Identify which cell holds the provided text, then report its [X, Y] central coordinate. 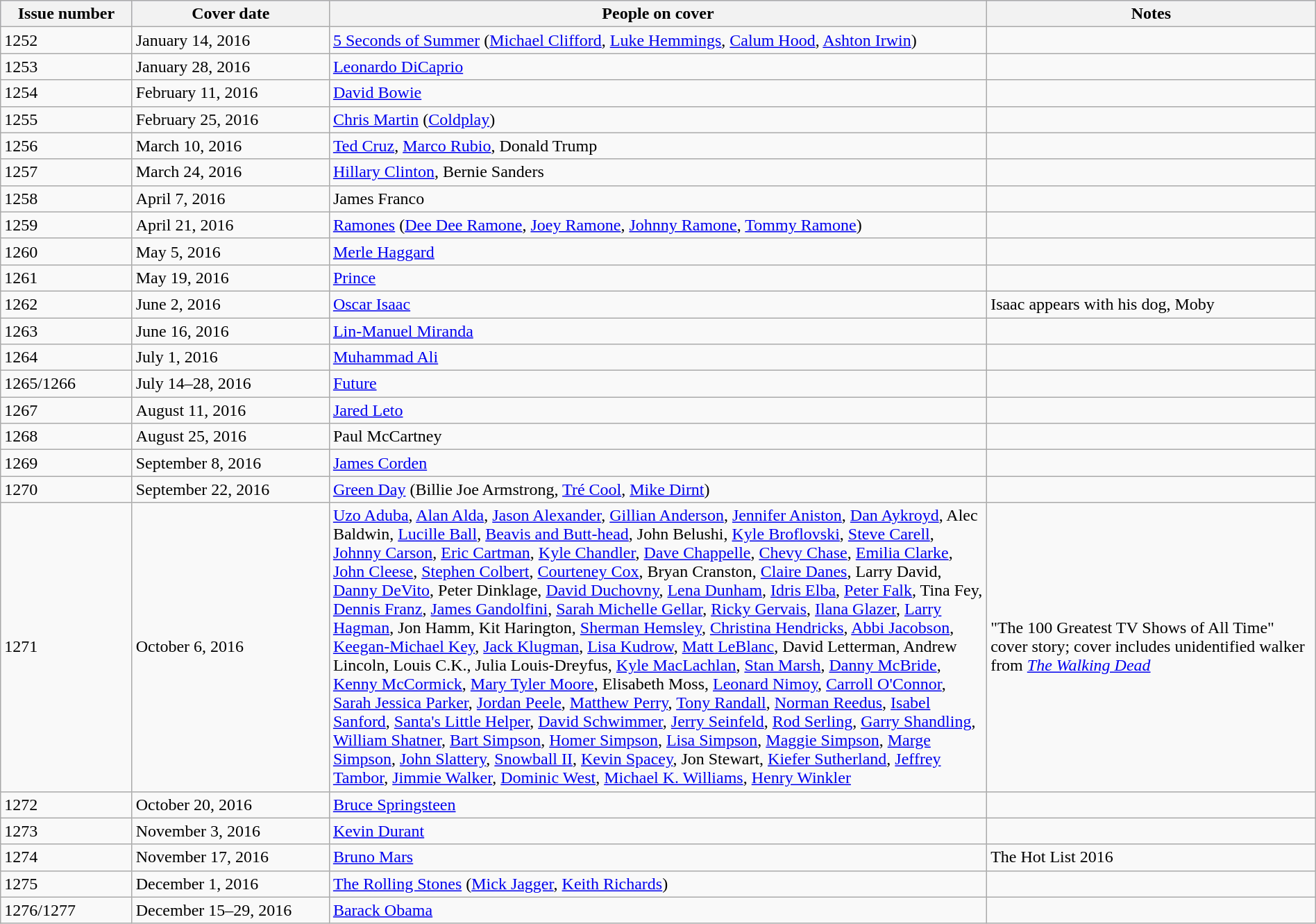
James Franco [658, 199]
1263 [67, 331]
People on cover [658, 14]
1252 [67, 40]
5 Seconds of Summer (Michael Clifford, Luke Hemmings, Calum Hood, Ashton Irwin) [658, 40]
Hillary Clinton, Bernie Sanders [658, 172]
Isaac appears with his dog, Moby [1151, 304]
1264 [67, 358]
1258 [67, 199]
Leonardo DiCaprio [658, 67]
Ted Cruz, Marco Rubio, Donald Trump [658, 146]
1257 [67, 172]
1268 [67, 437]
1272 [67, 805]
Kevin Durant [658, 831]
Prince [658, 278]
November 17, 2016 [230, 857]
March 24, 2016 [230, 172]
June 2, 2016 [230, 304]
1269 [67, 463]
January 14, 2016 [230, 40]
Bruce Springsteen [658, 805]
October 6, 2016 [230, 647]
1253 [67, 67]
February 11, 2016 [230, 93]
July 1, 2016 [230, 358]
"The 100 Greatest TV Shows of All Time" cover story; cover includes unidentified walker from The Walking Dead [1151, 647]
Barack Obama [658, 910]
Green Day (Billie Joe Armstrong, Tré Cool, Mike Dirnt) [658, 489]
August 25, 2016 [230, 437]
1273 [67, 831]
1261 [67, 278]
1260 [67, 251]
1256 [67, 146]
August 11, 2016 [230, 410]
January 28, 2016 [230, 67]
June 16, 2016 [230, 331]
1271 [67, 647]
December 1, 2016 [230, 884]
1274 [67, 857]
The Rolling Stones (Mick Jagger, Keith Richards) [658, 884]
September 8, 2016 [230, 463]
1255 [67, 119]
April 7, 2016 [230, 199]
December 15–29, 2016 [230, 910]
November 3, 2016 [230, 831]
1275 [67, 884]
Jared Leto [658, 410]
Chris Martin (Coldplay) [658, 119]
Lin-Manuel Miranda [658, 331]
Cover date [230, 14]
1259 [67, 225]
April 21, 2016 [230, 225]
James Corden [658, 463]
1267 [67, 410]
The Hot List 2016 [1151, 857]
July 14–28, 2016 [230, 384]
October 20, 2016 [230, 805]
1276/1277 [67, 910]
September 22, 2016 [230, 489]
Ramones (Dee Dee Ramone, Joey Ramone, Johnny Ramone, Tommy Ramone) [658, 225]
February 25, 2016 [230, 119]
Muhammad Ali [658, 358]
David Bowie [658, 93]
Bruno Mars [658, 857]
May 5, 2016 [230, 251]
1254 [67, 93]
1262 [67, 304]
Issue number [67, 14]
1265/1266 [67, 384]
Oscar Isaac [658, 304]
Paul McCartney [658, 437]
March 10, 2016 [230, 146]
Future [658, 384]
1270 [67, 489]
Notes [1151, 14]
May 19, 2016 [230, 278]
Merle Haggard [658, 251]
